Return [x, y] of the center of cell containing provided text 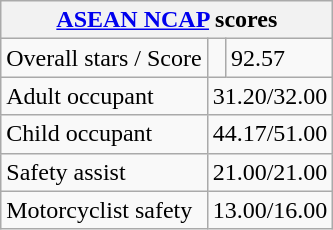
Overall stars / Score [104, 58]
Motorcyclist safety [104, 210]
92.57 [278, 58]
44.17/51.00 [270, 134]
13.00/16.00 [270, 210]
21.00/21.00 [270, 172]
Child occupant [104, 134]
Safety assist [104, 172]
31.20/32.00 [270, 96]
ASEAN NCAP scores [167, 20]
Adult occupant [104, 96]
